For the text-containing cell, return its midpoint in [x, y] coordinate format. 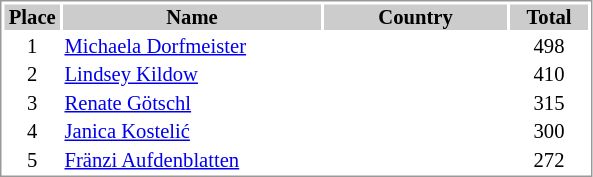
2 [32, 75]
410 [549, 75]
315 [549, 103]
Renate Götschl [192, 103]
Place [32, 17]
3 [32, 103]
4 [32, 131]
Janica Kostelić [192, 131]
1 [32, 46]
498 [549, 46]
Country [416, 17]
Fränzi Aufdenblatten [192, 160]
300 [549, 131]
272 [549, 160]
Name [192, 17]
5 [32, 160]
Lindsey Kildow [192, 75]
Michaela Dorfmeister [192, 46]
Total [549, 17]
